Extract the (X, Y) coordinate from the center of the cell holding the provided text.  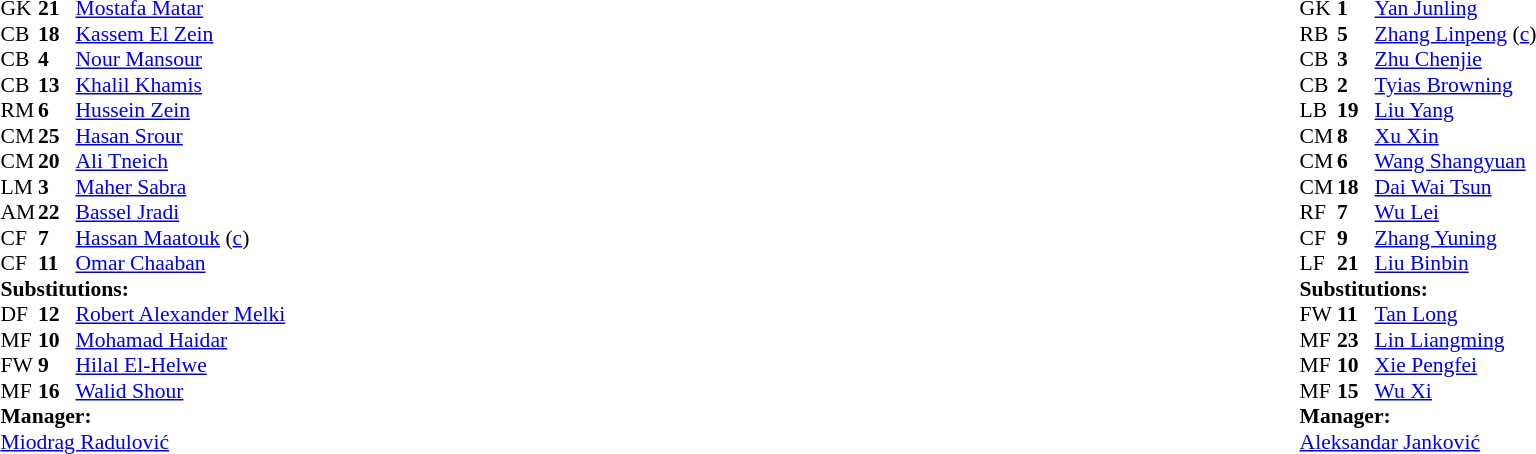
Robert Alexander Melki (181, 315)
19 (1356, 111)
15 (1356, 391)
RM (19, 111)
20 (57, 161)
RB (1319, 34)
13 (57, 85)
Nour Mansour (181, 59)
2 (1356, 85)
Hussein Zein (181, 111)
Mohamad Haidar (181, 340)
23 (1356, 340)
Omar Chaaban (181, 263)
RF (1319, 213)
Kassem El Zein (181, 34)
Substitutions: (142, 289)
Manager: (142, 417)
Khalil Khamis (181, 85)
LB (1319, 111)
Walid Shour (181, 391)
Hassan Maatouk (c) (181, 238)
LF (1319, 263)
Hilal El-Helwe (181, 365)
8 (1356, 136)
22 (57, 213)
DF (19, 315)
4 (57, 59)
Hasan Srour (181, 136)
25 (57, 136)
21 (1356, 263)
Ali Tneich (181, 161)
AM (19, 213)
LM (19, 187)
16 (57, 391)
Maher Sabra (181, 187)
Bassel Jradi (181, 213)
12 (57, 315)
5 (1356, 34)
